For the text-containing cell, return its midpoint in (X, Y) coordinate format. 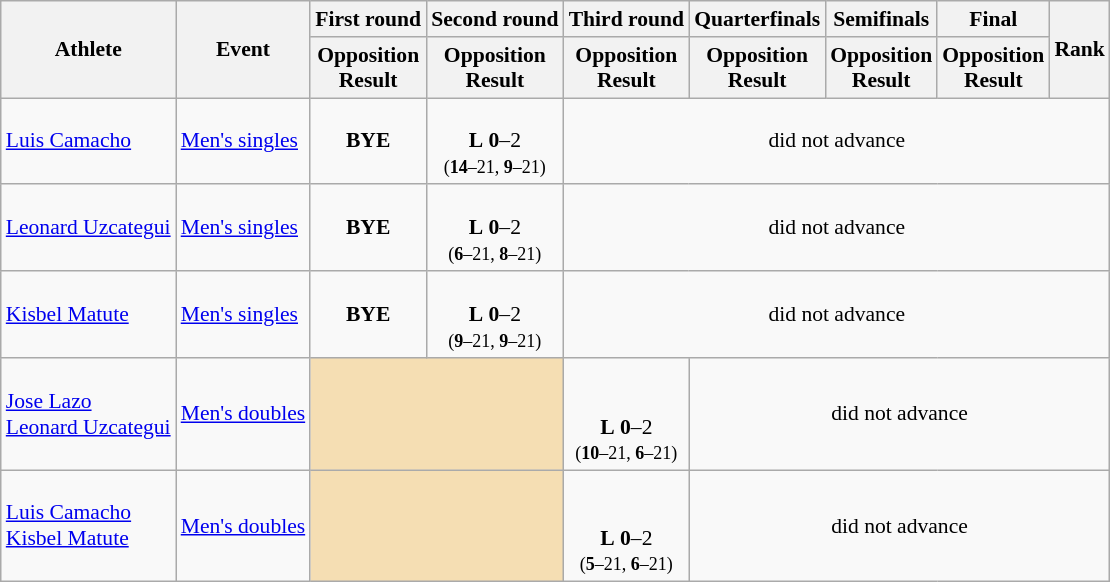
Rank (1080, 50)
Luis Camacho (88, 142)
Kisbel Matute (88, 314)
Semifinals (881, 19)
L 0–2(5–21, 6–21) (627, 526)
L 0–2(9–21, 9–21) (495, 314)
Athlete (88, 50)
First round (368, 19)
Quarterfinals (757, 19)
Third round (627, 19)
Luis CamachoKisbel Matute (88, 526)
Event (244, 50)
Jose LazoLeonard Uzcategui (88, 414)
L 0–2(6–21, 8–21) (495, 228)
L 0–2(10–21, 6–21) (627, 414)
Final (993, 19)
Leonard Uzcategui (88, 228)
Second round (495, 19)
L 0–2(14–21, 9–21) (495, 142)
